Detect which cell encompasses the target text, then output its [X, Y] center coordinate. 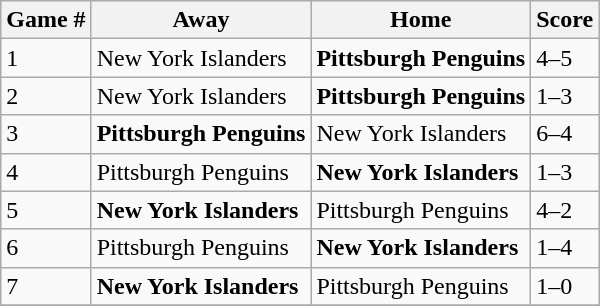
3 [46, 134]
4 [46, 172]
Home [421, 20]
7 [46, 286]
6 [46, 248]
4–2 [565, 210]
4–5 [565, 58]
Game # [46, 20]
1–0 [565, 286]
6–4 [565, 134]
1 [46, 58]
2 [46, 96]
5 [46, 210]
1–4 [565, 248]
Away [201, 20]
Score [565, 20]
